Extract the [x, y] coordinate from the center of the cell holding the provided text.  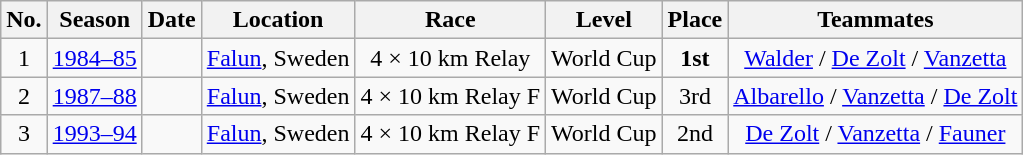
Season [94, 20]
1987–88 [94, 96]
4 × 10 km Relay [450, 58]
1st [695, 58]
Albarello / Vanzetta / De Zolt [876, 96]
Level [604, 20]
1 [24, 58]
3 [24, 134]
Location [278, 20]
No. [24, 20]
2 [24, 96]
Walder / De Zolt / Vanzetta [876, 58]
1993–94 [94, 134]
Place [695, 20]
3rd [695, 96]
Teammates [876, 20]
Race [450, 20]
1984–85 [94, 58]
De Zolt / Vanzetta / Fauner [876, 134]
Date [172, 20]
2nd [695, 134]
